Pinpoint the cell where the given text exists, returning its [x, y] midpoint coordinate. 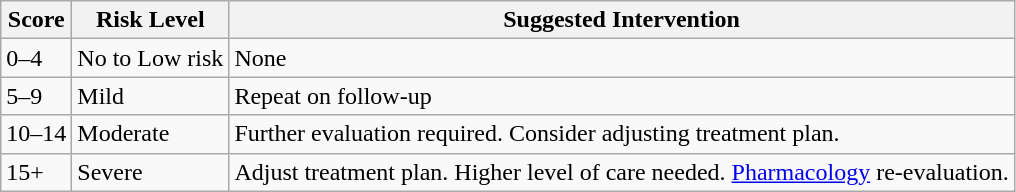
5–9 [36, 96]
Further evaluation required. Consider adjusting treatment plan. [622, 134]
Suggested Intervention [622, 20]
Moderate [150, 134]
Mild [150, 96]
Severe [150, 172]
0–4 [36, 58]
Adjust treatment plan. Higher level of care needed. Pharmacology re-evaluation. [622, 172]
None [622, 58]
10–14 [36, 134]
Risk Level [150, 20]
Repeat on follow-up [622, 96]
15+ [36, 172]
Score [36, 20]
No to Low risk [150, 58]
